For the text-containing cell, return its midpoint in [X, Y] coordinate format. 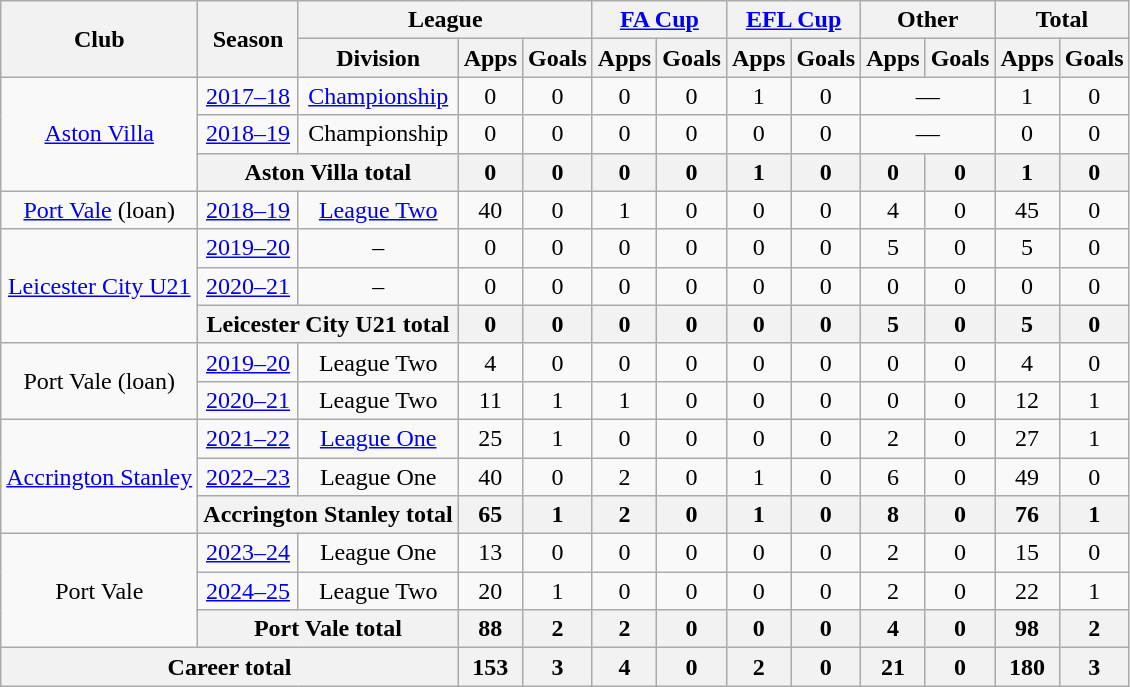
Port Vale [100, 591]
45 [1027, 210]
Club [100, 39]
Accrington Stanley total [328, 515]
2022–23 [248, 477]
76 [1027, 515]
Aston Villa [100, 134]
13 [490, 553]
Season [248, 39]
12 [1027, 400]
15 [1027, 553]
27 [1027, 438]
11 [490, 400]
Leicester City U21 [100, 286]
2021–22 [248, 438]
2024–25 [248, 591]
20 [490, 591]
FA Cup [659, 20]
98 [1027, 629]
49 [1027, 477]
Career total [230, 667]
2023–24 [248, 553]
League [445, 20]
180 [1027, 667]
EFL Cup [793, 20]
Leicester City U21 total [328, 324]
21 [893, 667]
Aston Villa total [328, 172]
Division [378, 58]
8 [893, 515]
65 [490, 515]
88 [490, 629]
Total [1062, 20]
6 [893, 477]
153 [490, 667]
22 [1027, 591]
2017–18 [248, 96]
Port Vale total [328, 629]
Other [928, 20]
Accrington Stanley [100, 476]
25 [490, 438]
